Return the (X, Y) coordinate for the center point of the cell that contains the specified text.  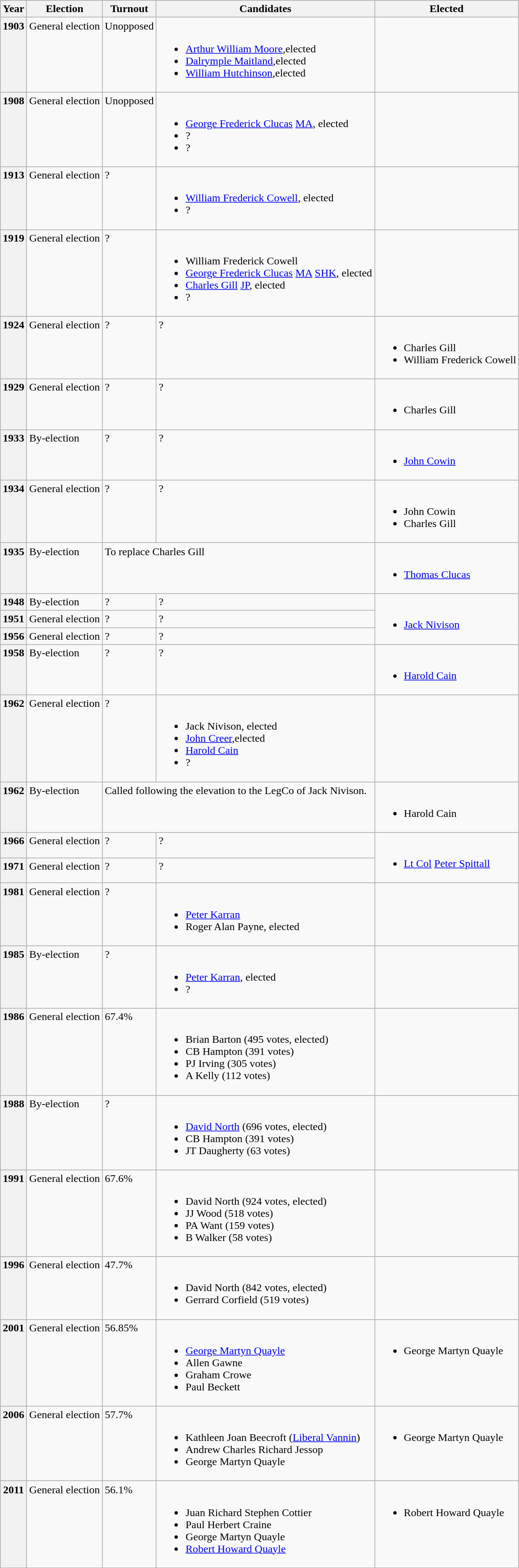
Brian Barton (495 votes, elected)CB Hampton (391 votes)PJ Irving (305 votes)A Kelly (112 votes) (265, 1052)
Jack Nivison (447, 619)
1956 (13, 636)
56.85% (129, 1363)
1908 (13, 130)
1948 (13, 602)
Charles GillWilliam Frederick Cowell (447, 348)
1985 (13, 977)
1935 (13, 568)
2001 (13, 1363)
1981 (13, 914)
Thomas Clucas (447, 568)
William Frederick Cowell, elected? (265, 198)
Peter KarranRoger Alan Payne, elected (265, 914)
1933 (13, 455)
1988 (13, 1133)
William Frederick CowellGeorge Frederick Clucas MA SHK, electedCharles Gill JP, elected? (265, 273)
1951 (13, 619)
47.7% (129, 1288)
1929 (13, 404)
1966 (13, 846)
David North (924 votes, elected)JJ Wood (518 votes)PA Want (159 votes)B Walker (58 votes) (265, 1213)
Called following the elevation to the LegCo of Jack Nivison. (238, 807)
Arthur William Moore,electedDalrymple Maitland,electedWilliam Hutchinson,elected (265, 55)
George Martyn QuayleAllen GawneGraham CrowePaul Beckett (265, 1363)
57.7% (129, 1443)
Jack Nivison, electedJohn Creer,electedHarold Cain? (265, 739)
1986 (13, 1052)
George Frederick Clucas MA, elected?? (265, 130)
2011 (13, 1524)
1971 (13, 871)
David North (696 votes, elected)CB Hampton (391 votes)JT Daugherty (63 votes) (265, 1133)
1913 (13, 198)
John Cowin (447, 455)
Charles Gill (447, 404)
Year (13, 9)
1991 (13, 1213)
Candidates (265, 9)
Elected (447, 9)
1919 (13, 273)
1903 (13, 55)
To replace Charles Gill (238, 568)
Kathleen Joan Beecroft (Liberal Vannin)Andrew Charles Richard JessopGeorge Martyn Quayle (265, 1443)
Election (64, 9)
1996 (13, 1288)
John CowinCharles Gill (447, 511)
67.4% (129, 1052)
Juan Richard Stephen CottierPaul Herbert CraineGeorge Martyn QuayleRobert Howard Quayle (265, 1524)
1924 (13, 348)
Robert Howard Quayle (447, 1524)
1958 (13, 670)
56.1% (129, 1524)
David North (842 votes, elected)Gerrard Corfield (519 votes) (265, 1288)
Lt Col Peter Spittall (447, 858)
67.6% (129, 1213)
2006 (13, 1443)
Turnout (129, 9)
Peter Karran, elected? (265, 977)
1934 (13, 511)
